For the text-containing cell, return its midpoint in [x, y] coordinate format. 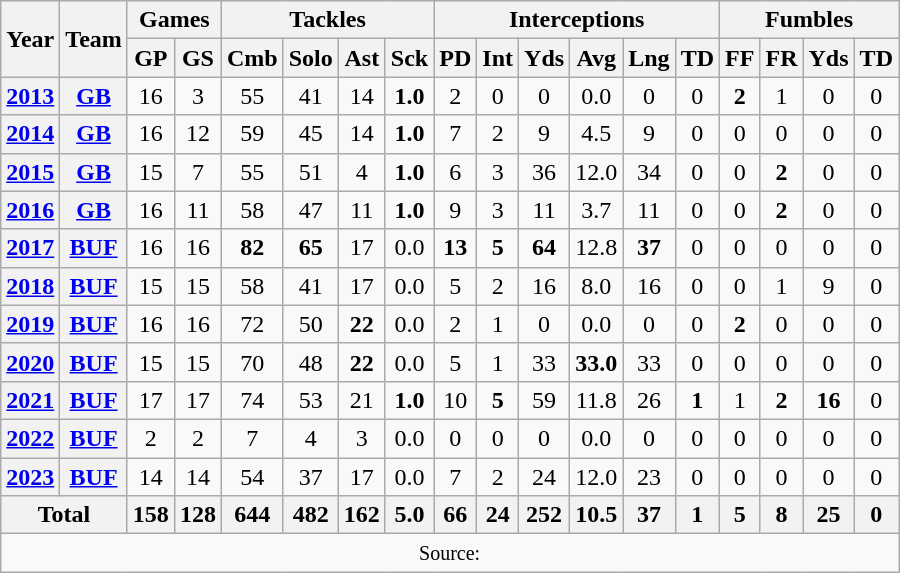
FR [782, 58]
8 [782, 515]
10 [456, 400]
51 [310, 172]
Year [30, 39]
53 [310, 400]
Solo [310, 58]
33.0 [596, 362]
Total [64, 515]
70 [252, 362]
2021 [30, 400]
48 [310, 362]
25 [828, 515]
2022 [30, 438]
FF [740, 58]
2023 [30, 477]
2015 [30, 172]
252 [544, 515]
2018 [30, 286]
158 [150, 515]
GS [198, 58]
2016 [30, 210]
23 [649, 477]
PD [456, 58]
34 [649, 172]
47 [310, 210]
13 [456, 248]
8.0 [596, 286]
Lng [649, 58]
21 [362, 400]
482 [310, 515]
4.5 [596, 134]
54 [252, 477]
26 [649, 400]
2019 [30, 324]
Int [498, 58]
Tackles [327, 20]
5.0 [409, 515]
66 [456, 515]
6 [456, 172]
10.5 [596, 515]
74 [252, 400]
2020 [30, 362]
82 [252, 248]
65 [310, 248]
11.8 [596, 400]
644 [252, 515]
64 [544, 248]
GP [150, 58]
12.8 [596, 248]
Avg [596, 58]
Ast [362, 58]
Sck [409, 58]
2013 [30, 96]
Games [174, 20]
72 [252, 324]
162 [362, 515]
Interceptions [577, 20]
Fumbles [810, 20]
Cmb [252, 58]
45 [310, 134]
128 [198, 515]
Team [94, 39]
12 [198, 134]
2014 [30, 134]
3.7 [596, 210]
2017 [30, 248]
Source: [450, 553]
36 [544, 172]
50 [310, 324]
